Return the (X, Y) coordinate for the center point of the cell that contains the specified text.  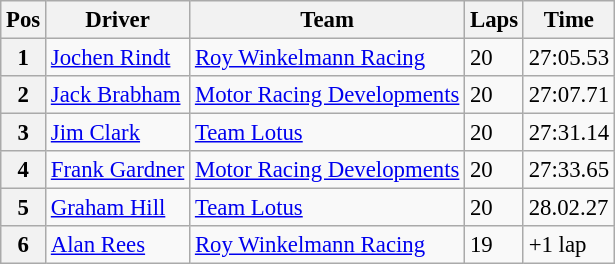
5 (24, 208)
Laps (494, 20)
19 (494, 245)
Jack Brabham (118, 95)
2 (24, 95)
3 (24, 133)
Alan Rees (118, 245)
Jochen Rindt (118, 58)
Jim Clark (118, 133)
27:33.65 (568, 170)
6 (24, 245)
Time (568, 20)
Graham Hill (118, 208)
4 (24, 170)
27:07.71 (568, 95)
Driver (118, 20)
Frank Gardner (118, 170)
1 (24, 58)
Pos (24, 20)
+1 lap (568, 245)
28.02.27 (568, 208)
27:05.53 (568, 58)
27:31.14 (568, 133)
Team (328, 20)
